Return the [X, Y] coordinate for the center point of the cell that contains the specified text.  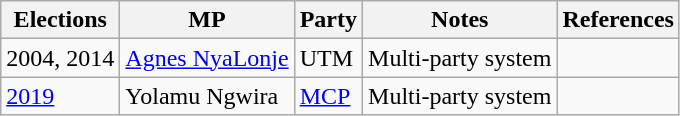
MP [207, 20]
2019 [60, 96]
Notes [460, 20]
Party [328, 20]
2004, 2014 [60, 58]
Yolamu Ngwira [207, 96]
References [618, 20]
Elections [60, 20]
UTM [328, 58]
MCP [328, 96]
Agnes NyaLonje [207, 58]
